Return the (x, y) coordinate for the center point of the cell that contains the specified text.  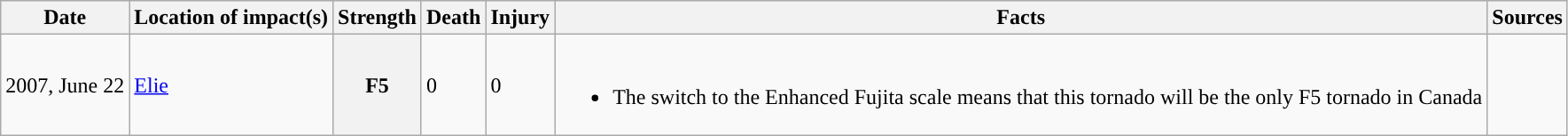
Injury (520, 18)
Elie (231, 85)
Sources (1528, 18)
Facts (1021, 18)
Death (453, 18)
Date (66, 18)
The switch to the Enhanced Fujita scale means that this tornado will be the only F5 tornado in Canada (1021, 85)
Strength (378, 18)
F5 (378, 85)
2007, June 22 (66, 85)
Location of impact(s) (231, 18)
